Return (x, y) of the center of cell containing provided text 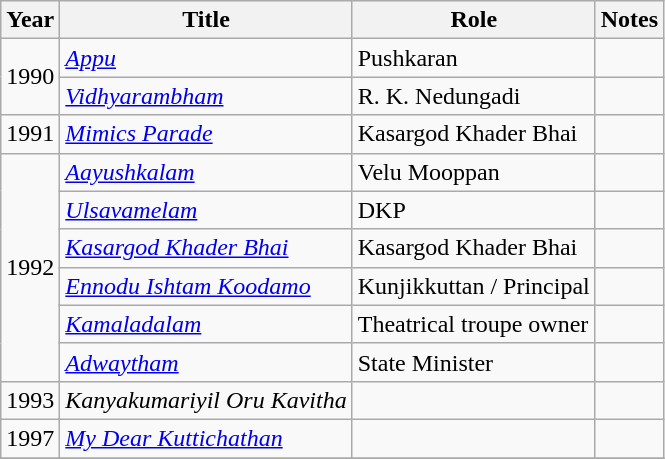
Mimics Parade (206, 134)
Title (206, 20)
Kunjikkuttan / Principal (474, 286)
Pushkaran (474, 58)
DKP (474, 210)
1992 (30, 267)
Theatrical troupe owner (474, 324)
Role (474, 20)
State Minister (474, 362)
Kamaladalam (206, 324)
R. K. Nedungadi (474, 96)
Appu (206, 58)
1993 (30, 400)
My Dear Kuttichathan (206, 438)
Notes (629, 20)
Adwaytham (206, 362)
Vidhyarambham (206, 96)
Year (30, 20)
Ulsavamelam (206, 210)
1990 (30, 77)
Ennodu Ishtam Koodamo (206, 286)
1991 (30, 134)
1997 (30, 438)
Aayushkalam (206, 172)
Velu Mooppan (474, 172)
Kanyakumariyil Oru Kavitha (206, 400)
